Pinpoint the cell where the given text exists, returning its (X, Y) midpoint coordinate. 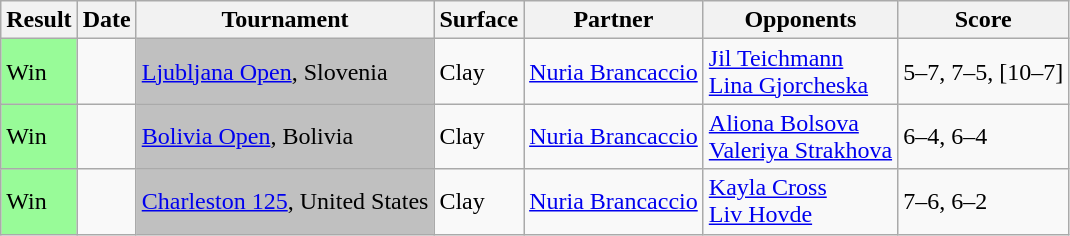
Partner (614, 20)
5–7, 7–5, [10–7] (984, 72)
Opponents (800, 20)
Ljubljana Open, Slovenia (285, 72)
Result (39, 20)
Tournament (285, 20)
Charleston 125, United States (285, 202)
6–4, 6–4 (984, 136)
Score (984, 20)
Date (106, 20)
Jil Teichmann Lina Gjorcheska (800, 72)
7–6, 6–2 (984, 202)
Aliona Bolsova Valeriya Strakhova (800, 136)
Kayla Cross Liv Hovde (800, 202)
Surface (479, 20)
Bolivia Open, Bolivia (285, 136)
